Return the (x, y) coordinate for the center point of the cell that contains the specified text.  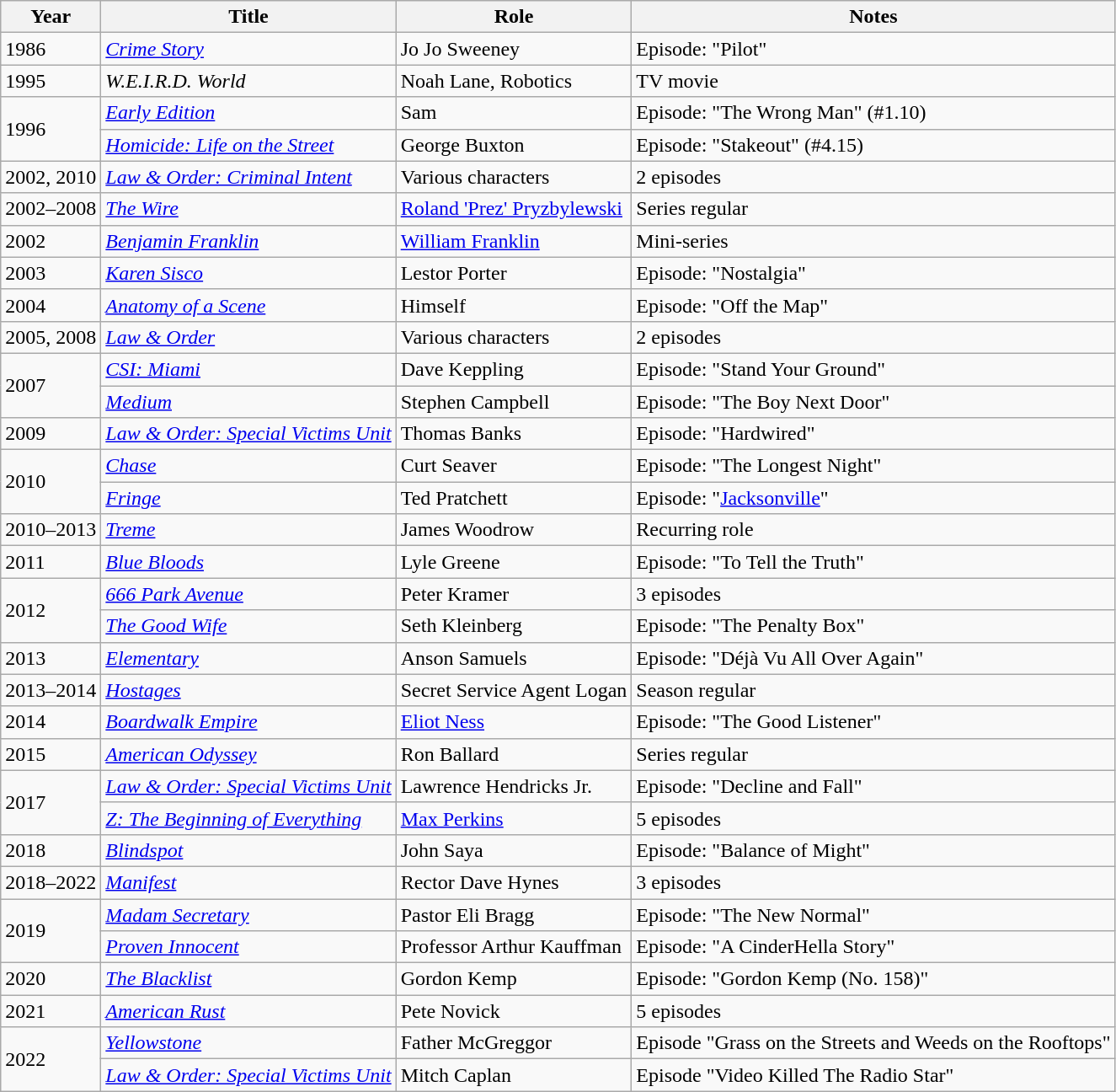
Lawrence Hendricks Jr. (514, 786)
Episode: "Off the Map" (873, 305)
Recurring role (873, 530)
2009 (51, 434)
2013–2014 (51, 690)
James Woodrow (514, 530)
Episode: "Stakeout" (#4.15) (873, 145)
Roland 'Prez' Pryzbylewski (514, 209)
Role (514, 17)
Hostages (248, 690)
Max Perkins (514, 818)
Homicide: Life on the Street (248, 145)
2005, 2008 (51, 337)
2020 (51, 979)
Thomas Banks (514, 434)
Episode "Grass on the Streets and Weeds on the Rooftops" (873, 1043)
Himself (514, 305)
Episode: "The Boy Next Door" (873, 402)
Blindspot (248, 850)
Benjamin Franklin (248, 241)
Law & Order (248, 337)
Curt Seaver (514, 466)
Secret Service Agent Logan (514, 690)
Episode: "The New Normal" (873, 914)
1995 (51, 81)
John Saya (514, 850)
Episode: "Stand Your Ground" (873, 369)
Notes (873, 17)
Episode: "Hardwired" (873, 434)
Episode "Video Killed The Radio Star" (873, 1075)
2011 (51, 562)
Professor Arthur Kauffman (514, 947)
Peter Kramer (514, 594)
Treme (248, 530)
Pete Novick (514, 1011)
The Good Wife (248, 626)
2014 (51, 722)
2019 (51, 930)
Ted Pratchett (514, 498)
Rector Dave Hynes (514, 882)
Boardwalk Empire (248, 722)
Anson Samuels (514, 658)
Title (248, 17)
2022 (51, 1059)
Dave Keppling (514, 369)
Episode: "Balance of Might" (873, 850)
2002–2008 (51, 209)
Episode: "Jacksonville" (873, 498)
Episode: "To Tell the Truth" (873, 562)
Anatomy of a Scene (248, 305)
Father McGreggor (514, 1043)
Mini-series (873, 241)
Episode: "A CinderHella Story" (873, 947)
2018–2022 (51, 882)
Manifest (248, 882)
Episode: "The Wrong Man" (#1.10) (873, 113)
Gordon Kemp (514, 979)
The Wire (248, 209)
Chase (248, 466)
Fringe (248, 498)
Law & Order: Criminal Intent (248, 177)
Lyle Greene (514, 562)
2002, 2010 (51, 177)
Episode: "Decline and Fall" (873, 786)
Episode: "Pilot" (873, 49)
Crime Story (248, 49)
2015 (51, 754)
Sam (514, 113)
W.E.I.R.D. World (248, 81)
Noah Lane, Robotics (514, 81)
Lestor Porter (514, 273)
Episode: "The Penalty Box" (873, 626)
Blue Bloods (248, 562)
2004 (51, 305)
CSI: Miami (248, 369)
Elementary (248, 658)
Year (51, 17)
TV movie (873, 81)
Early Edition (248, 113)
George Buxton (514, 145)
1986 (51, 49)
American Odyssey (248, 754)
William Franklin (514, 241)
American Rust (248, 1011)
The Blacklist (248, 979)
Episode: "Nostalgia" (873, 273)
2002 (51, 241)
Madam Secretary (248, 914)
Proven Innocent (248, 947)
Jo Jo Sweeney (514, 49)
2007 (51, 385)
Episode: "The Longest Night" (873, 466)
Ron Ballard (514, 754)
Mitch Caplan (514, 1075)
Episode: "Gordon Kemp (No. 158)" (873, 979)
666 Park Avenue (248, 594)
Z: The Beginning of Everything (248, 818)
2021 (51, 1011)
Pastor Eli Bragg (514, 914)
Episode: "The Good Listener" (873, 722)
Stephen Campbell (514, 402)
Eliot Ness (514, 722)
Episode: "Déjà Vu All Over Again" (873, 658)
1996 (51, 129)
2012 (51, 610)
Medium (248, 402)
Karen Sisco (248, 273)
2010 (51, 482)
2010–2013 (51, 530)
Yellowstone (248, 1043)
2003 (51, 273)
2017 (51, 802)
2013 (51, 658)
2018 (51, 850)
Seth Kleinberg (514, 626)
Season regular (873, 690)
